Search for the cell housing the specified text and yield its [x, y] center coordinate. 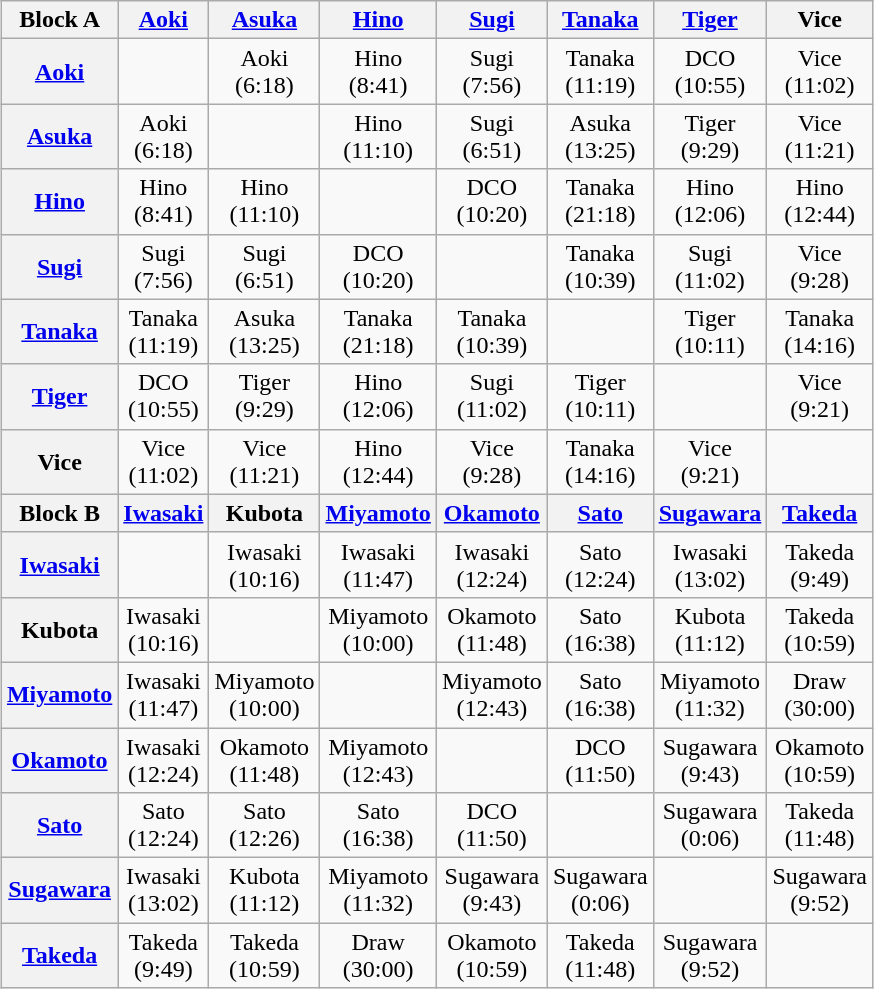
Block A [59, 20]
Sato(12:26) [264, 826]
Block B [59, 513]
